Scan for the cell matching the given text and deliver its [X, Y] coordinate at center. 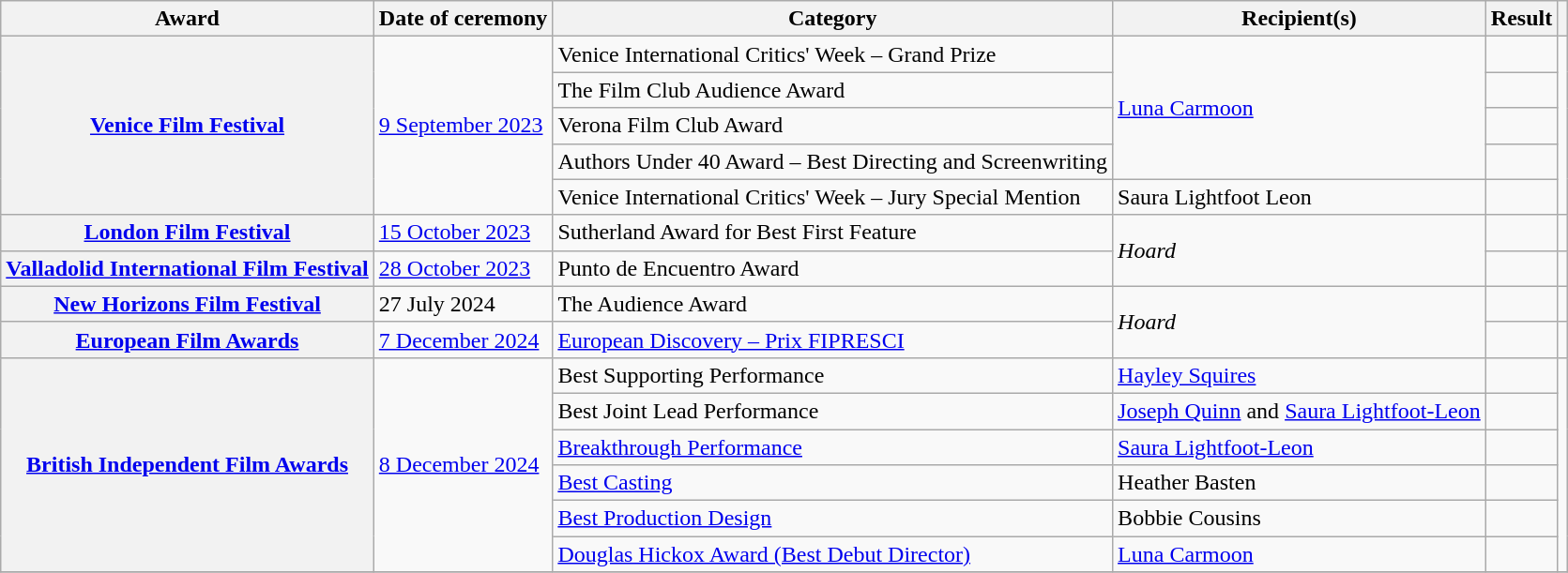
Douglas Hickox Award (Best Debut Director) [833, 554]
15 October 2023 [464, 233]
Joseph Quinn and Saura Lightfoot-Leon [1300, 411]
Category [833, 19]
Saura Lightfoot Leon [1300, 197]
Venice Film Festival [188, 126]
27 July 2024 [464, 304]
Award [188, 19]
The Audience Award [833, 304]
Date of ceremony [464, 19]
Venice International Critics' Week – Jury Special Mention [833, 197]
Recipient(s) [1300, 19]
Best Production Design [833, 519]
Authors Under 40 Award – Best Directing and Screenwriting [833, 161]
Saura Lightfoot-Leon [1300, 447]
8 December 2024 [464, 464]
European Film Awards [188, 339]
Sutherland Award for Best First Feature [833, 233]
Breakthrough Performance [833, 447]
Best Supporting Performance [833, 375]
Result [1521, 19]
New Horizons Film Festival [188, 304]
Punto de Encuentro Award [833, 268]
Heather Basten [1300, 483]
Venice International Critics' Week – Grand Prize [833, 54]
Bobbie Cousins [1300, 519]
Valladolid International Film Festival [188, 268]
9 September 2023 [464, 126]
European Discovery – Prix FIPRESCI [833, 339]
Hayley Squires [1300, 375]
Verona Film Club Award [833, 126]
Best Casting [833, 483]
British Independent Film Awards [188, 464]
7 December 2024 [464, 339]
London Film Festival [188, 233]
28 October 2023 [464, 268]
The Film Club Audience Award [833, 90]
Best Joint Lead Performance [833, 411]
